Return (x, y) of the center of cell containing provided text 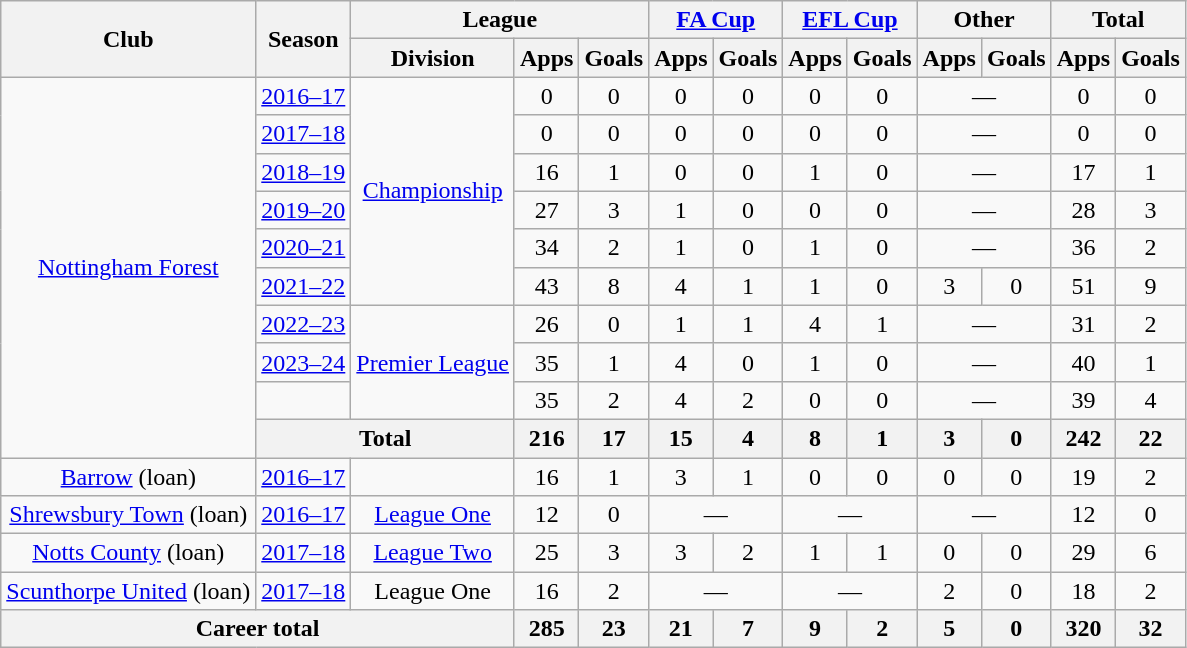
29 (1083, 553)
2021–22 (304, 286)
Division (433, 58)
Career total (258, 629)
51 (1083, 286)
23 (614, 629)
Shrewsbury Town (loan) (128, 515)
216 (546, 438)
6 (1151, 553)
Premier League (433, 362)
Nottingham Forest (128, 268)
36 (1083, 248)
21 (681, 629)
320 (1083, 629)
Other (984, 20)
2020–21 (304, 248)
40 (1083, 362)
2022–23 (304, 324)
EFL Cup (850, 20)
285 (546, 629)
26 (546, 324)
32 (1151, 629)
15 (681, 438)
31 (1083, 324)
League Two (433, 553)
43 (546, 286)
Barrow (loan) (128, 477)
2018–19 (304, 172)
22 (1151, 438)
Club (128, 39)
FA Cup (716, 20)
7 (748, 629)
28 (1083, 210)
Scunthorpe United (loan) (128, 591)
34 (546, 248)
27 (546, 210)
19 (1083, 477)
242 (1083, 438)
Notts County (loan) (128, 553)
2023–24 (304, 362)
Season (304, 39)
18 (1083, 591)
25 (546, 553)
39 (1083, 400)
2019–20 (304, 210)
Championship (433, 191)
League (500, 20)
5 (949, 629)
